Determine the [X, Y] coordinate at the center of the cell enclosing the given text.  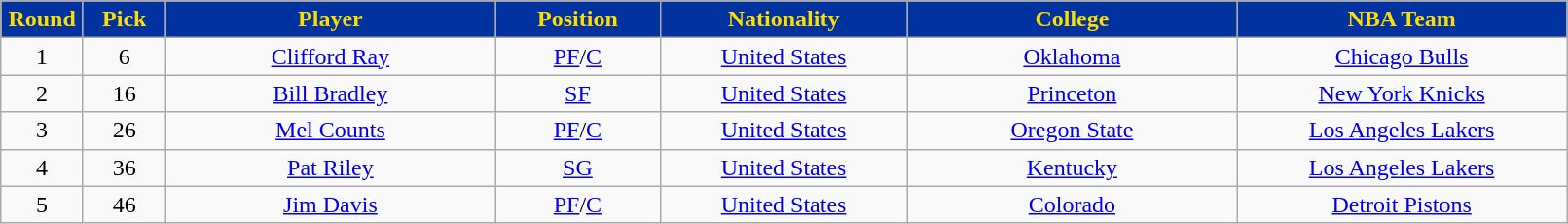
2 [43, 93]
3 [43, 131]
26 [125, 131]
Mel Counts [331, 131]
Pick [125, 19]
1 [43, 56]
SG [578, 168]
5 [43, 205]
Nationality [784, 19]
Princeton [1073, 93]
Clifford Ray [331, 56]
Player [331, 19]
Colorado [1073, 205]
Chicago Bulls [1402, 56]
16 [125, 93]
Detroit Pistons [1402, 205]
Position [578, 19]
Kentucky [1073, 168]
Bill Bradley [331, 93]
46 [125, 205]
Oregon State [1073, 131]
36 [125, 168]
New York Knicks [1402, 93]
Round [43, 19]
6 [125, 56]
Jim Davis [331, 205]
NBA Team [1402, 19]
Oklahoma [1073, 56]
College [1073, 19]
Pat Riley [331, 168]
4 [43, 168]
SF [578, 93]
